For the text-containing cell, return its midpoint in [x, y] coordinate format. 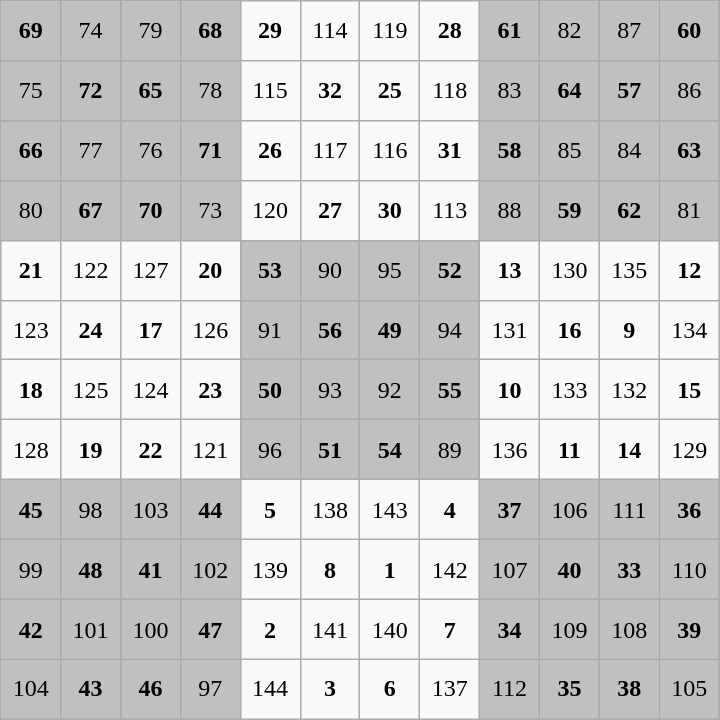
37 [510, 510]
11 [569, 450]
36 [689, 510]
94 [450, 330]
15 [689, 390]
117 [330, 150]
7 [450, 629]
51 [330, 450]
14 [629, 450]
80 [31, 210]
8 [330, 569]
76 [150, 150]
111 [629, 510]
41 [150, 569]
120 [270, 210]
42 [31, 629]
108 [629, 629]
116 [390, 150]
68 [210, 31]
77 [91, 150]
78 [210, 91]
57 [629, 91]
33 [629, 569]
126 [210, 330]
112 [510, 689]
139 [270, 569]
59 [569, 210]
141 [330, 629]
118 [450, 91]
22 [150, 450]
12 [689, 270]
121 [210, 450]
91 [270, 330]
30 [390, 210]
2 [270, 629]
39 [689, 629]
72 [91, 91]
21 [31, 270]
67 [91, 210]
69 [31, 31]
50 [270, 390]
45 [31, 510]
93 [330, 390]
64 [569, 91]
122 [91, 270]
128 [31, 450]
92 [390, 390]
35 [569, 689]
27 [330, 210]
81 [689, 210]
131 [510, 330]
53 [270, 270]
135 [629, 270]
87 [629, 31]
58 [510, 150]
74 [91, 31]
82 [569, 31]
29 [270, 31]
109 [569, 629]
110 [689, 569]
105 [689, 689]
119 [390, 31]
20 [210, 270]
23 [210, 390]
103 [150, 510]
47 [210, 629]
75 [31, 91]
86 [689, 91]
144 [270, 689]
55 [450, 390]
100 [150, 629]
26 [270, 150]
134 [689, 330]
79 [150, 31]
85 [569, 150]
4 [450, 510]
114 [330, 31]
140 [390, 629]
98 [91, 510]
38 [629, 689]
28 [450, 31]
107 [510, 569]
49 [390, 330]
142 [450, 569]
73 [210, 210]
52 [450, 270]
19 [91, 450]
96 [270, 450]
24 [91, 330]
70 [150, 210]
95 [390, 270]
61 [510, 31]
66 [31, 150]
44 [210, 510]
56 [330, 330]
63 [689, 150]
43 [91, 689]
46 [150, 689]
90 [330, 270]
60 [689, 31]
132 [629, 390]
136 [510, 450]
101 [91, 629]
106 [569, 510]
137 [450, 689]
25 [390, 91]
125 [91, 390]
71 [210, 150]
18 [31, 390]
54 [390, 450]
10 [510, 390]
115 [270, 91]
99 [31, 569]
129 [689, 450]
32 [330, 91]
1 [390, 569]
102 [210, 569]
97 [210, 689]
40 [569, 569]
89 [450, 450]
65 [150, 91]
127 [150, 270]
88 [510, 210]
16 [569, 330]
143 [390, 510]
13 [510, 270]
3 [330, 689]
5 [270, 510]
17 [150, 330]
123 [31, 330]
83 [510, 91]
9 [629, 330]
133 [569, 390]
104 [31, 689]
130 [569, 270]
113 [450, 210]
124 [150, 390]
48 [91, 569]
138 [330, 510]
62 [629, 210]
6 [390, 689]
31 [450, 150]
34 [510, 629]
84 [629, 150]
